Capture the cell that displays the provided text and extract its [x, y] central coordinate. 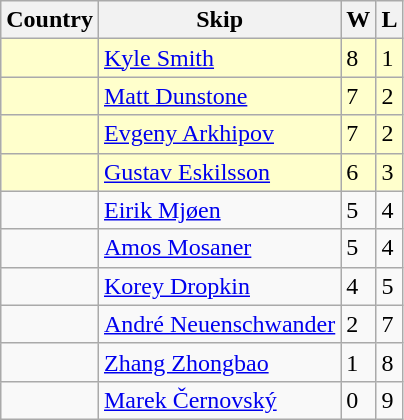
6 [358, 172]
Evgeny Arkhipov [219, 134]
Kyle Smith [219, 58]
Gustav Eskilsson [219, 172]
Korey Dropkin [219, 286]
Skip [219, 20]
0 [358, 400]
Country [50, 20]
9 [390, 400]
L [390, 20]
Amos Mosaner [219, 248]
Eirik Mjøen [219, 210]
3 [390, 172]
W [358, 20]
Matt Dunstone [219, 96]
André Neuenschwander [219, 324]
Zhang Zhongbao [219, 362]
Marek Černovský [219, 400]
